For the text-containing cell, return its midpoint in [X, Y] coordinate format. 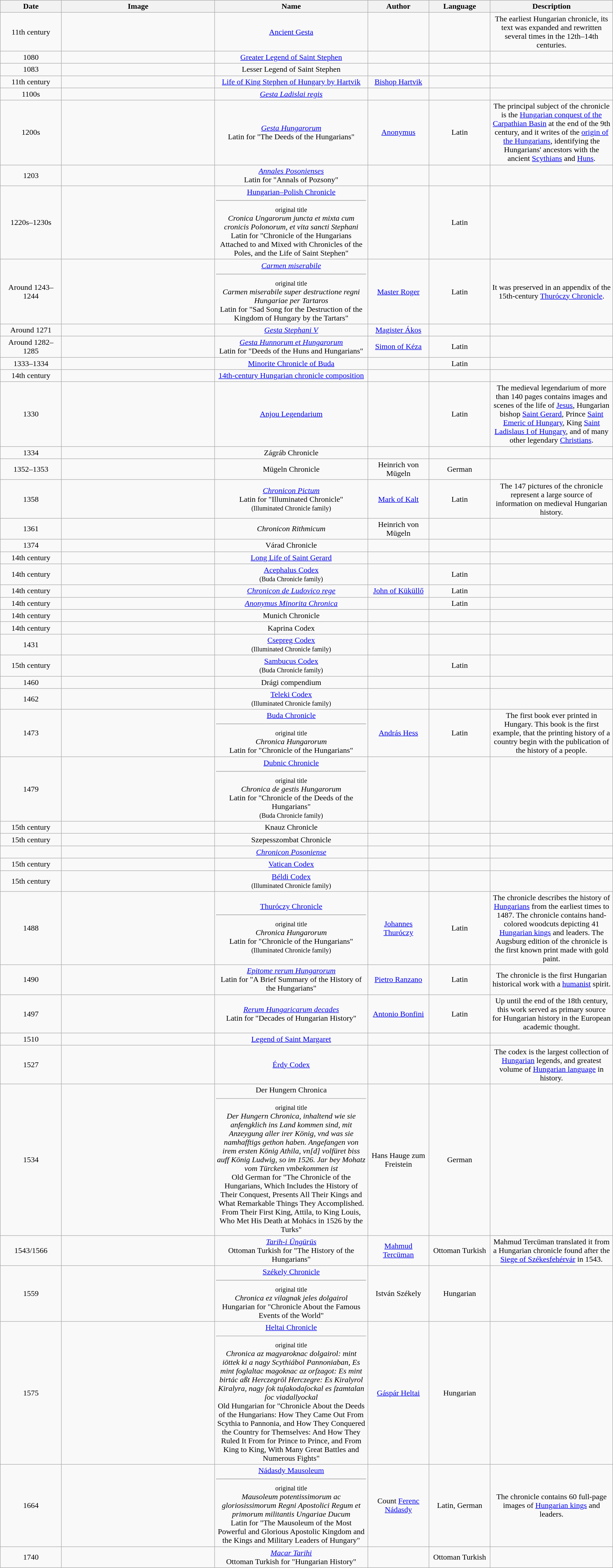
The chronicle is the first Hungarian historical work with a humanist spirit. [552, 980]
Teleki Codex(Illuminated Chronicle family) [291, 699]
1510 [31, 1039]
Dubnic Chronicleoriginal titleChronica de gestis HungarorumLatin for "Chronicle of the Deeds of the Hungarians"(Buda Chronicle family) [291, 789]
Chronicon Posoniense [291, 852]
Chronicon de Ludovico rege [291, 591]
Up until the end of the 18th century, this work served as primary source for Hungarian history in the European academic thought. [552, 1014]
Anonymus Minorita Chronica [291, 603]
1473 [31, 733]
The codex is the largest collection of Hungarian legends, and greatest volume of Hungarian language in history. [552, 1064]
1527 [31, 1064]
1358 [31, 499]
Sambucus Codex(Buda Chronicle family) [291, 666]
1575 [31, 1393]
Anjou Legendarium [291, 414]
Epitome rerum HungarorumLatin for "A Brief Summary of the History of the Hungarians" [291, 980]
Hans Hauge zum Freistein [398, 1160]
The 147 pictures of the chronicle represent a large source of information on medieval Hungarian history. [552, 499]
Mark of Kalt [398, 499]
Várad Chronicle [291, 545]
Greater Legend of Saint Stephen [291, 57]
1100s [31, 94]
Around 1271 [31, 330]
Szepesszombat Chronicle [291, 840]
It was preserved in an appendix of the 15th-century Thuróczy Chronicle. [552, 291]
Magister Ákos [398, 330]
Székely Chronicleoriginal titleChronica ez vilagnak jeles dolgairolHungarian for "Chronicle About the Famous Events of the World" [291, 1293]
Latin, German [460, 1506]
Chronicon Rithmicum [291, 529]
Vatican Codex [291, 864]
Date [31, 6]
Knauz Chronicle [291, 827]
Antonio Bonfini [398, 1014]
Count Ferenc Nádasdy [398, 1506]
Description [552, 6]
Kaprina Codex [291, 628]
1460 [31, 682]
1431 [31, 644]
1203 [31, 175]
Mahmud Tercüman translated it from a Hungarian chronicle found after the Siege of Székesfehérvár in 1543. [552, 1250]
14th-century Hungarian chronicle composition [291, 376]
1488 [31, 928]
Minorite Chronicle of Buda [291, 363]
Johannes Thuróczy [398, 928]
1479 [31, 789]
Annales PosoniensesLatin for "Annals of Pozsony" [291, 175]
1490 [31, 980]
Mügeln Chronicle [291, 469]
The earliest Hungarian chronicle, its text was expanded and rewritten several times in the 12th–14th centuries. [552, 32]
1083 [31, 69]
1220s–1230s [31, 222]
1080 [31, 57]
Pietro Ranzano [398, 980]
Érdy Codex [291, 1064]
1664 [31, 1506]
1497 [31, 1014]
1374 [31, 545]
Around 1243–1244 [31, 291]
Bishop Hartvik [398, 82]
Master Roger [398, 291]
Gesta Ladislai regis [291, 94]
Béldi Codex(Illuminated Chronicle family) [291, 881]
1361 [31, 529]
Thuróczy Chronicleoriginal titleChronica HungarorumLatin for "Chronicle of the Hungarians"(Illuminated Chronicle family) [291, 928]
Gesta Stephani V [291, 330]
Anonymus [398, 132]
1740 [31, 1557]
András Hess [398, 733]
Macar TarihiOttoman Turkish for "Hungarian History" [291, 1557]
Munich Chronicle [291, 616]
Life of King Stephen of Hungary by Hartvik [291, 82]
Image [138, 6]
Gesta Hunnorum et HungarorumLatin for "Deeds of the Huns and Hungarians" [291, 346]
Simon of Kéza [398, 346]
1334 [31, 453]
1543/1566 [31, 1250]
Author [398, 6]
John of Küküllő [398, 591]
Drági compendium [291, 682]
Language [460, 6]
Gesta HungarorumLatin for "The Deeds of the Hungarians" [291, 132]
Lesser Legend of Saint Stephen [291, 69]
Zágráb Chronicle [291, 453]
1534 [31, 1160]
Legend of Saint Margaret [291, 1039]
Csepreg Codex(Illuminated Chronicle family) [291, 644]
1462 [31, 699]
1333–1334 [31, 363]
The chronicle contains 60 full-page images of Hungarian kings and leaders. [552, 1506]
Chronicon PictumLatin for "Illuminated Chronicle"(Illuminated Chronicle family) [291, 499]
1352–1353 [31, 469]
Around 1282–1285 [31, 346]
István Székely [398, 1293]
Buda Chronicleoriginal titleChronica HungarorumLatin for "Chronicle of the Hungarians" [291, 733]
Mahmud Tercüman [398, 1250]
1330 [31, 414]
1559 [31, 1293]
Rerum Hungaricarum decadesLatin for "Decades of Hungarian History" [291, 1014]
Acephalus Codex(Buda Chronicle family) [291, 574]
Name [291, 6]
1200s [31, 132]
Gáspár Heltai [398, 1393]
Ancient Gesta [291, 32]
Long Life of Saint Gerard [291, 558]
Tarih-i ÜngürüsOttoman Turkish for "The History of the Hungarians" [291, 1250]
